Return [X, Y] of the center of cell containing provided text 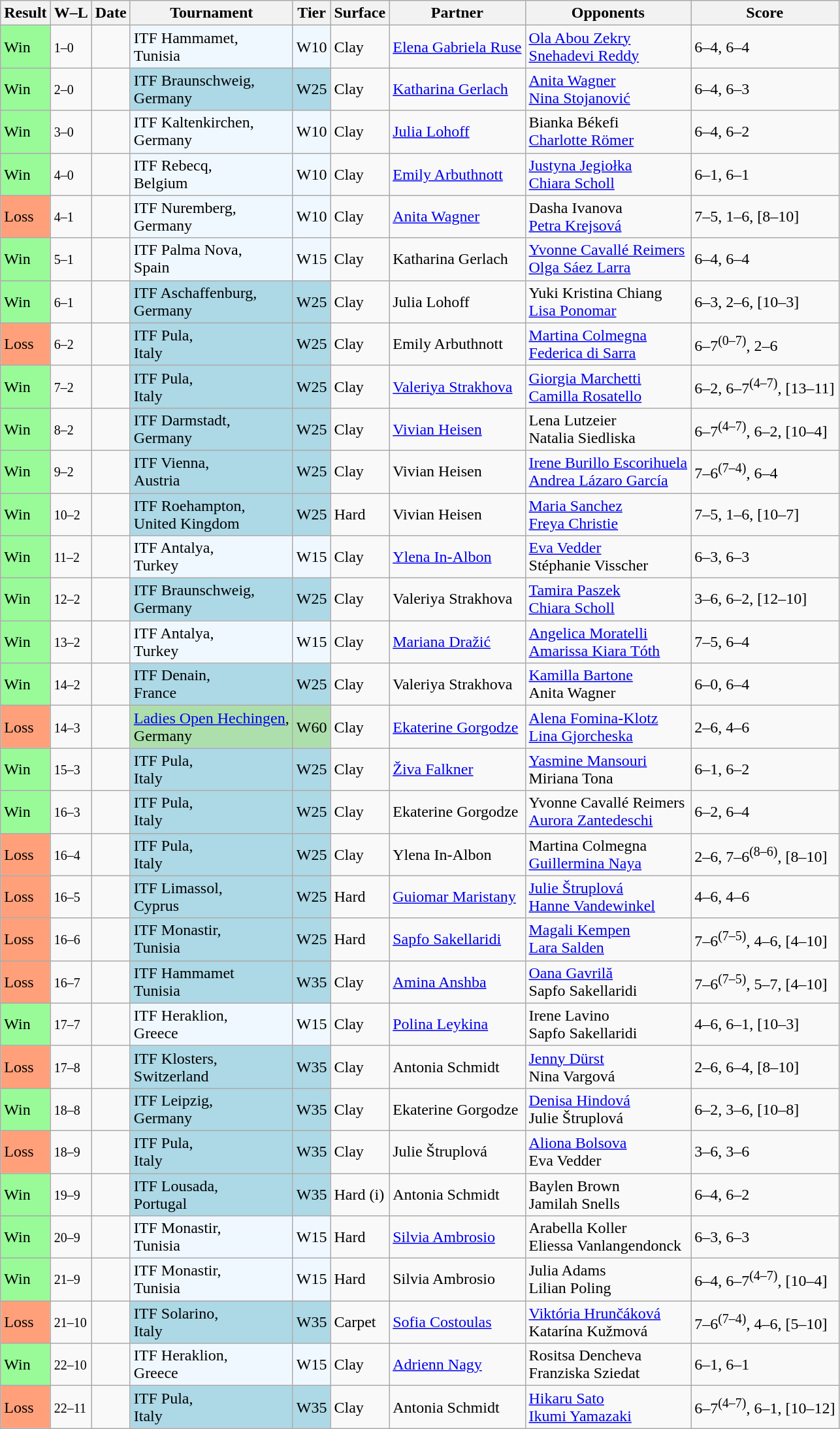
ITF Limassol, Cyprus [212, 896]
ITF Denain, France [212, 685]
Surface [360, 13]
Julie Štruplová Hanne Vandewinkel [608, 896]
9–2 [71, 472]
4–0 [71, 174]
Aliona Bolsova Eva Vedder [608, 1151]
Yvonne Cavallé Reimers Olga Sáez Larra [608, 259]
Bianka Békefi Charlotte Römer [608, 132]
Ola Abou Zekry Snehadevi Reddy [608, 47]
Julie Štruplová [457, 1151]
ITF Rebecq, Belgium [212, 174]
17–7 [71, 1025]
ITF Klosters, Switzerland [212, 1066]
7–2 [71, 387]
Maria Sanchez Freya Christie [608, 514]
18–9 [71, 1151]
Tournament [212, 13]
16–5 [71, 896]
Martina Colmegna Federica di Sarra [608, 344]
Score [765, 13]
6–7(4–7), 6–2, [10–4] [765, 429]
Oana Gavrilă Sapfo Sakellaridi [608, 981]
Rositsa Dencheva Franziska Sziedat [608, 1364]
6–4, 6–7(4–7), [10–4] [765, 1279]
Dasha Ivanova Petra Krejsová [608, 217]
16–7 [71, 981]
Partner [457, 13]
Giorgia Marchetti Camilla Rosatello [608, 387]
Angelica Moratelli Amarissa Kiara Tóth [608, 642]
6–4, 6–3 [765, 89]
13–2 [71, 642]
Adrienn Nagy [457, 1364]
ITF Hammamet Tunisia [212, 981]
Hard (i) [360, 1194]
14–3 [71, 727]
Opponents [608, 13]
Irene Burillo Escorihuela Andrea Lázaro García [608, 472]
22–10 [71, 1364]
ITF Aschaffenburg, Germany [212, 302]
Justyna Jegiołka Chiara Scholl [608, 174]
Sofia Costoulas [457, 1322]
Date [111, 13]
ITF Solarino, Italy [212, 1322]
Lena Lutzeier Natalia Siedliska [608, 429]
Alena Fomina-Klotz Lina Gjorcheska [608, 727]
12–2 [71, 600]
Polina Leykina [457, 1025]
Živa Falkner [457, 770]
ITF Leipzig, Germany [212, 1109]
6–7(0–7), 2–6 [765, 344]
ITF Kaltenkirchen, Germany [212, 132]
21–9 [71, 1279]
Yvonne Cavallé Reimers Aurora Zantedeschi [608, 812]
Julia Adams Lilian Poling [608, 1279]
5–1 [71, 259]
4–1 [71, 217]
1–0 [71, 47]
7–6(7–5), 5–7, [4–10] [765, 981]
Yasmine Mansouri Miriana Tona [608, 770]
Result [25, 13]
Sapfo Sakellaridi [457, 940]
Carpet [360, 1322]
2–6, 7–6(8–6), [8–10] [765, 855]
22–11 [71, 1407]
6–2, 6–7(4–7), [13–11] [765, 387]
19–9 [71, 1194]
3–0 [71, 132]
7–5, 6–4 [765, 642]
7–5, 1–6, [10–7] [765, 514]
7–6(7–4), 6–4 [765, 472]
Denisa Hindová Julie Štruplová [608, 1109]
3–6, 6–2, [12–10] [765, 600]
Jenny Dürst Nina Vargová [608, 1066]
3–6, 3–6 [765, 1151]
Magali Kempen Lara Salden [608, 940]
ITF Roehampton, United Kingdom [212, 514]
ITF Vienna, Austria [212, 472]
4–6, 6–1, [10–3] [765, 1025]
16–3 [71, 812]
6–1, 6–2 [765, 770]
ITF Lousada, Portugal [212, 1194]
Martina Colmegna Guillermina Naya [608, 855]
Viktória Hrunčáková Katarína Kužmová [608, 1322]
Arabella Koller Eliessa Vanlangendonck [608, 1238]
Mariana Dražić [457, 642]
Tier [312, 13]
ITF Darmstadt, Germany [212, 429]
Eva Vedder Stéphanie Visscher [608, 557]
4–6, 4–6 [765, 896]
17–8 [71, 1066]
16–6 [71, 940]
6–2, 6–4 [765, 812]
7–6(7–5), 4–6, [4–10] [765, 940]
Anita Wagner [457, 217]
7–6(7–4), 4–6, [5–10] [765, 1322]
6–0, 6–4 [765, 685]
10–2 [71, 514]
Elena Gabriela Ruse [457, 47]
16–4 [71, 855]
21–10 [71, 1322]
Baylen Brown Jamilah Snells [608, 1194]
6–2, 3–6, [10–8] [765, 1109]
Amina Anshba [457, 981]
W60 [312, 727]
14–2 [71, 685]
ITF Palma Nova, Spain [212, 259]
Irene Lavino Sapfo Sakellaridi [608, 1025]
ITF Hammamet, Tunisia [212, 47]
Hikaru Sato Ikumi Yamazaki [608, 1407]
6–1 [71, 302]
2–6, 6–4, [8–10] [765, 1066]
2–6, 4–6 [765, 727]
Tamira Paszek Chiara Scholl [608, 600]
Guiomar Maristany [457, 896]
6–3, 2–6, [10–3] [765, 302]
2–0 [71, 89]
Anita Wagner Nina Stojanović [608, 89]
11–2 [71, 557]
18–8 [71, 1109]
6–7(4–7), 6–1, [10–12] [765, 1407]
15–3 [71, 770]
6–2 [71, 344]
W–L [71, 13]
ITF Nuremberg, Germany [212, 217]
Ladies Open Hechingen, Germany [212, 727]
Kamilla Bartone Anita Wagner [608, 685]
8–2 [71, 429]
7–5, 1–6, [8–10] [765, 217]
20–9 [71, 1238]
Yuki Kristina Chiang Lisa Ponomar [608, 302]
